Detect which cell encompasses the target text, then output its [x, y] center coordinate. 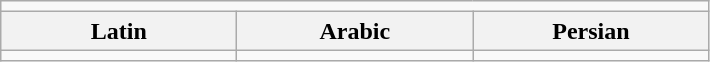
Persian [591, 31]
Latin [119, 31]
Arabic [355, 31]
